Return [x, y] of the center of cell containing provided text 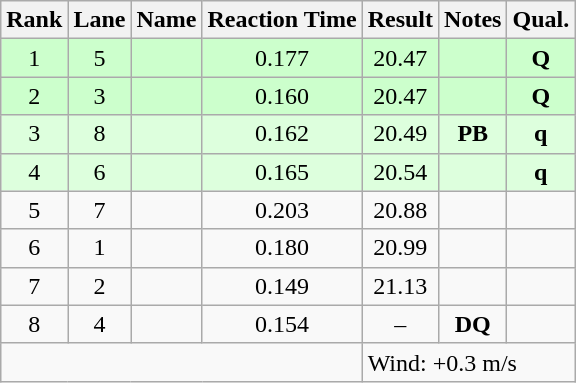
Result [400, 20]
0.177 [282, 58]
PB [473, 134]
Name [166, 20]
0.149 [282, 286]
0.203 [282, 210]
20.99 [400, 248]
0.160 [282, 96]
DQ [473, 324]
Qual. [541, 20]
20.49 [400, 134]
0.162 [282, 134]
Reaction Time [282, 20]
Lane [100, 20]
Rank [34, 20]
0.154 [282, 324]
– [400, 324]
Wind: +0.3 m/s [468, 362]
21.13 [400, 286]
Notes [473, 20]
20.54 [400, 172]
0.165 [282, 172]
20.88 [400, 210]
0.180 [282, 248]
